Search for the cell housing the specified text and yield its (X, Y) center coordinate. 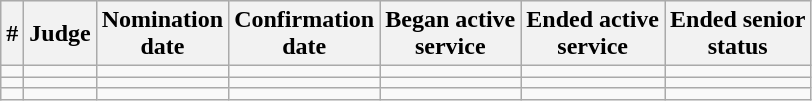
Confirmationdate (304, 34)
Began activeservice (450, 34)
Judge (60, 34)
Ended activeservice (593, 34)
Ended seniorstatus (737, 34)
Nominationdate (162, 34)
# (12, 34)
